Return the [X, Y] coordinate for the center point of the cell that contains the specified text.  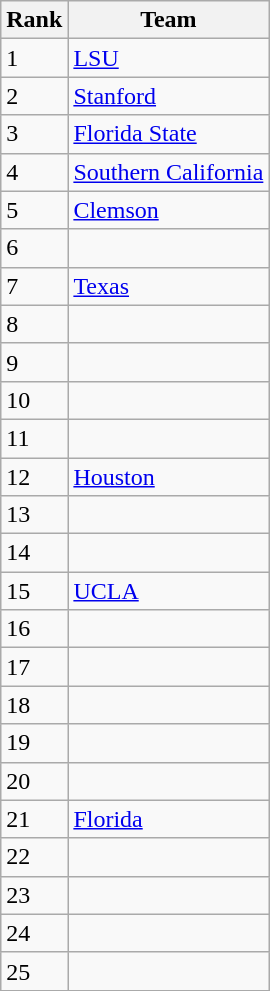
Southern California [168, 172]
Clemson [168, 210]
8 [34, 324]
7 [34, 286]
11 [34, 438]
19 [34, 743]
14 [34, 553]
21 [34, 819]
9 [34, 362]
17 [34, 667]
20 [34, 781]
23 [34, 895]
24 [34, 933]
Team [168, 20]
Florida State [168, 134]
15 [34, 591]
10 [34, 400]
25 [34, 971]
Stanford [168, 96]
3 [34, 134]
12 [34, 477]
5 [34, 210]
18 [34, 705]
UCLA [168, 591]
Houston [168, 477]
1 [34, 58]
Rank [34, 20]
Texas [168, 286]
16 [34, 629]
22 [34, 857]
13 [34, 515]
LSU [168, 58]
2 [34, 96]
4 [34, 172]
Florida [168, 819]
6 [34, 248]
